Pinpoint the cell where the given text exists, returning its [x, y] midpoint coordinate. 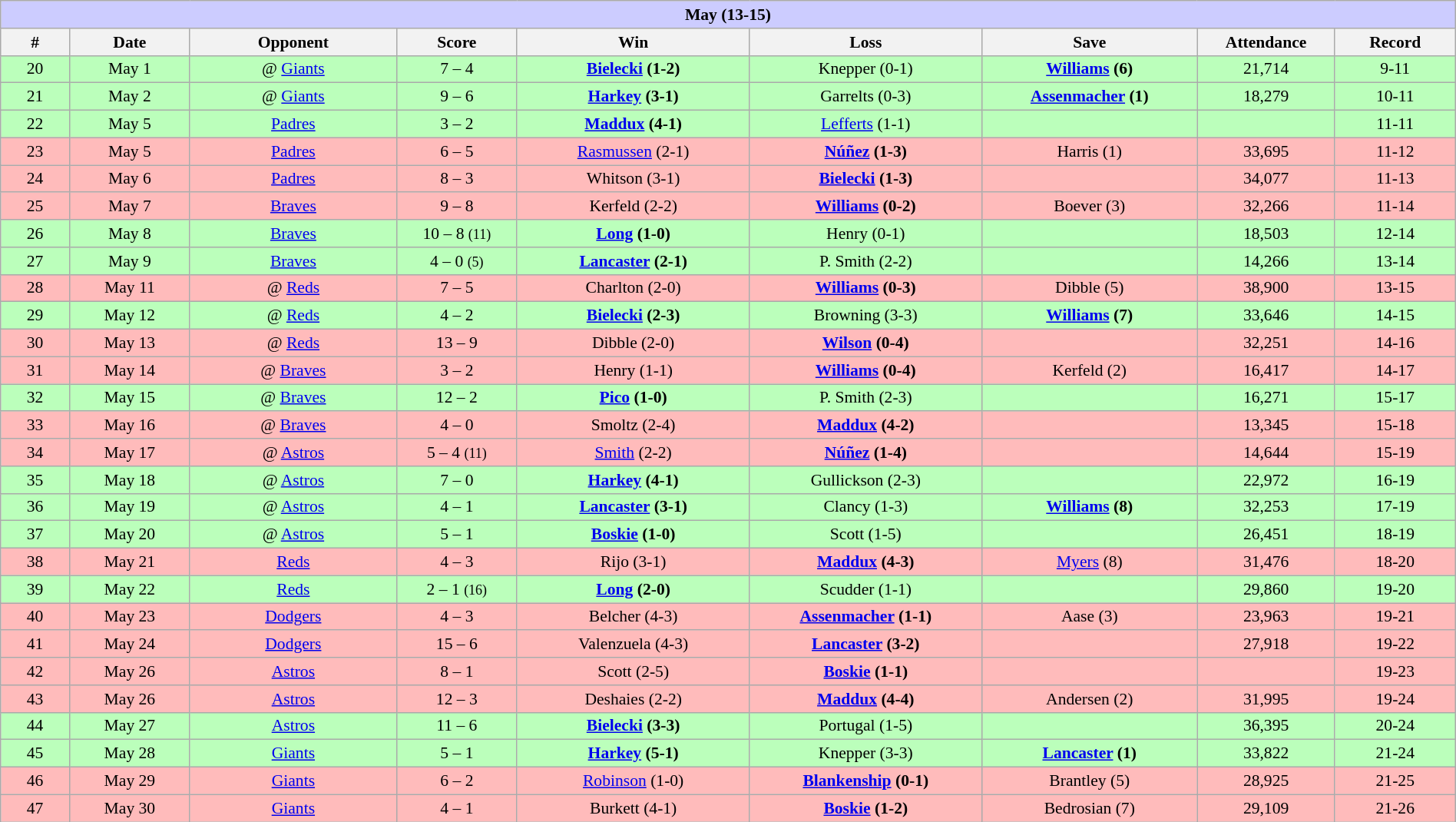
47 [35, 808]
13,345 [1266, 425]
Robinson (1-0) [633, 781]
P. Smith (2-3) [866, 398]
May 7 [129, 206]
8 – 1 [456, 671]
Bielecki (1-2) [633, 69]
18-19 [1395, 535]
4 – 2 [456, 316]
Williams (0-2) [866, 206]
23,963 [1266, 616]
Boskie (1-1) [866, 671]
Kerfeld (2-2) [633, 206]
36,395 [1266, 726]
Bielecki (3-3) [633, 726]
15 – 6 [456, 644]
May 8 [129, 234]
44 [35, 726]
May 13 [129, 343]
Smoltz (2-4) [633, 425]
Harkey (4-1) [633, 479]
Myers (8) [1090, 562]
Long (1-0) [633, 234]
7 – 5 [456, 288]
Dibble (5) [1090, 288]
31,476 [1266, 562]
Win [633, 41]
May 12 [129, 316]
Maddux (4-1) [633, 124]
29,860 [1266, 589]
May 22 [129, 589]
19-22 [1395, 644]
Williams (6) [1090, 69]
May 2 [129, 97]
27,918 [1266, 644]
33 [35, 425]
Long (2-0) [633, 589]
Knepper (0-1) [866, 69]
41 [35, 644]
33,646 [1266, 316]
20 [35, 69]
46 [35, 781]
Portugal (1-5) [866, 726]
Williams (8) [1090, 507]
Núñez (1-3) [866, 151]
May 23 [129, 616]
17-19 [1395, 507]
10 – 8 (11) [456, 234]
Deshaies (2-2) [633, 698]
14,266 [1266, 260]
Date [129, 41]
31 [35, 370]
15-19 [1395, 452]
May 18 [129, 479]
Lefferts (1-1) [866, 124]
12 – 3 [456, 698]
13-14 [1395, 260]
19-21 [1395, 616]
4 – 0 (5) [456, 260]
9-11 [1395, 69]
Kerfeld (2) [1090, 370]
Burkett (4-1) [633, 808]
16,271 [1266, 398]
37 [35, 535]
Attendance [1266, 41]
Whitson (3-1) [633, 178]
May 11 [129, 288]
38 [35, 562]
Boever (3) [1090, 206]
39 [35, 589]
May 30 [129, 808]
Assenmacher (1) [1090, 97]
Bedrosian (7) [1090, 808]
May 16 [129, 425]
Opponent [293, 41]
Record [1395, 41]
Belcher (4-3) [633, 616]
42 [35, 671]
Clancy (1-3) [866, 507]
13 – 9 [456, 343]
21-25 [1395, 781]
19-23 [1395, 671]
20-24 [1395, 726]
25 [35, 206]
May (13-15) [728, 15]
33,695 [1266, 151]
6 – 5 [456, 151]
May 21 [129, 562]
18-20 [1395, 562]
14,644 [1266, 452]
30 [35, 343]
Wilson (0-4) [866, 343]
Lancaster (3-2) [866, 644]
# [35, 41]
Loss [866, 41]
Scott (1-5) [866, 535]
Pico (1-0) [633, 398]
19-20 [1395, 589]
Núñez (1-4) [866, 452]
34,077 [1266, 178]
May 28 [129, 754]
Aase (3) [1090, 616]
Rasmussen (2-1) [633, 151]
Bielecki (1-3) [866, 178]
32,253 [1266, 507]
Henry (1-1) [633, 370]
22 [35, 124]
Lancaster (1) [1090, 754]
Rijo (3-1) [633, 562]
Boskie (1-2) [866, 808]
May 20 [129, 535]
Maddux (4-3) [866, 562]
11-11 [1395, 124]
35 [35, 479]
Smith (2-2) [633, 452]
21,714 [1266, 69]
23 [35, 151]
24 [35, 178]
38,900 [1266, 288]
Lancaster (3-1) [633, 507]
Save [1090, 41]
26,451 [1266, 535]
29 [35, 316]
May 6 [129, 178]
29,109 [1266, 808]
Scott (2-5) [633, 671]
28 [35, 288]
11-14 [1395, 206]
5 – 4 (11) [456, 452]
Blankenship (0-1) [866, 781]
Assenmacher (1-1) [866, 616]
Williams (7) [1090, 316]
May 14 [129, 370]
11 – 6 [456, 726]
36 [35, 507]
Andersen (2) [1090, 698]
40 [35, 616]
11-12 [1395, 151]
7 – 0 [456, 479]
Henry (0-1) [866, 234]
Brantley (5) [1090, 781]
15-17 [1395, 398]
9 – 6 [456, 97]
Maddux (4-2) [866, 425]
14-17 [1395, 370]
8 – 3 [456, 178]
Scudder (1-1) [866, 589]
Harkey (5-1) [633, 754]
15-18 [1395, 425]
9 – 8 [456, 206]
12 – 2 [456, 398]
P. Smith (2-2) [866, 260]
14-15 [1395, 316]
45 [35, 754]
28,925 [1266, 781]
Harkey (3-1) [633, 97]
May 9 [129, 260]
11-13 [1395, 178]
18,503 [1266, 234]
Maddux (4-4) [866, 698]
32 [35, 398]
Lancaster (2-1) [633, 260]
May 17 [129, 452]
May 19 [129, 507]
10-11 [1395, 97]
22,972 [1266, 479]
Gullickson (2-3) [866, 479]
27 [35, 260]
4 – 0 [456, 425]
Knepper (3-3) [866, 754]
Bielecki (2-3) [633, 316]
21-26 [1395, 808]
Valenzuela (4-3) [633, 644]
May 27 [129, 726]
12-14 [1395, 234]
21 [35, 97]
2 – 1 (16) [456, 589]
Williams (0-4) [866, 370]
May 29 [129, 781]
43 [35, 698]
May 15 [129, 398]
6 – 2 [456, 781]
16-19 [1395, 479]
Harris (1) [1090, 151]
Boskie (1-0) [633, 535]
26 [35, 234]
32,266 [1266, 206]
May 24 [129, 644]
7 – 4 [456, 69]
Score [456, 41]
14-16 [1395, 343]
Charlton (2-0) [633, 288]
13-15 [1395, 288]
33,822 [1266, 754]
16,417 [1266, 370]
Dibble (2-0) [633, 343]
May 1 [129, 69]
Browning (3-3) [866, 316]
21-24 [1395, 754]
34 [35, 452]
19-24 [1395, 698]
31,995 [1266, 698]
Williams (0-3) [866, 288]
32,251 [1266, 343]
Garrelts (0-3) [866, 97]
18,279 [1266, 97]
